Provide the (x, y) coordinate of the cell's center where the given text is located.  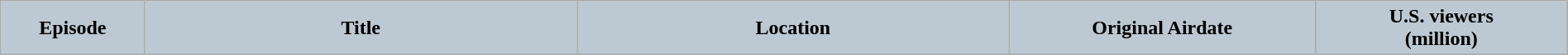
Episode (73, 28)
U.S. viewers(million) (1441, 28)
Title (361, 28)
Location (794, 28)
Original Airdate (1162, 28)
